Extract the [x, y] coordinate from the center of the cell holding the provided text.  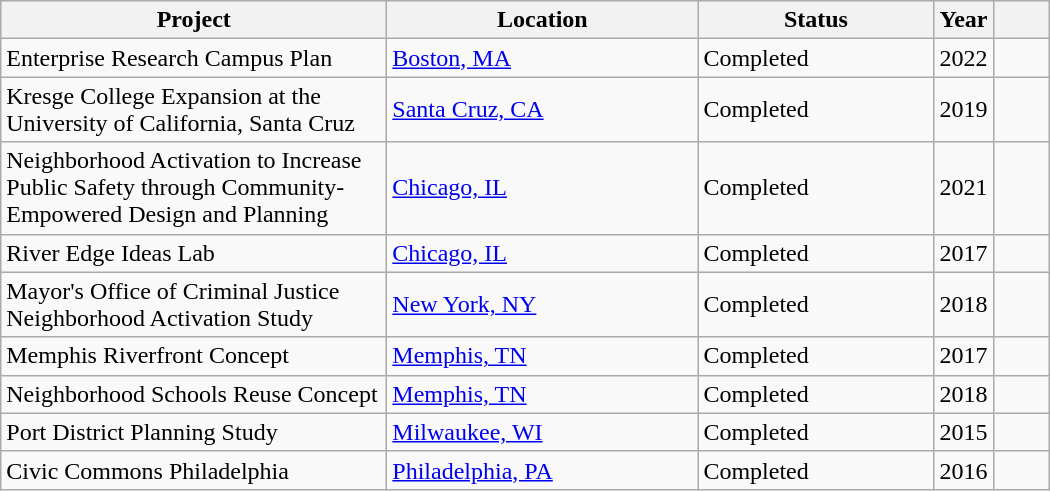
Kresge College Expansion at the University of California, Santa Cruz [194, 110]
Port District Planning Study [194, 432]
Status [816, 20]
Boston, MA [542, 58]
2021 [964, 188]
New York, NY [542, 304]
Project [194, 20]
River Edge Ideas Lab [194, 253]
Civic Commons Philadelphia [194, 470]
2022 [964, 58]
Neighborhood Activation to Increase Public Safety through Community-Empowered Design and Planning [194, 188]
Milwaukee, WI [542, 432]
Philadelphia, PA [542, 470]
Mayor's Office of Criminal Justice Neighborhood Activation Study [194, 304]
2016 [964, 470]
Neighborhood Schools Reuse Concept [194, 394]
Memphis Riverfront Concept [194, 356]
Enterprise Research Campus Plan [194, 58]
2019 [964, 110]
Location [542, 20]
2015 [964, 432]
Santa Cruz, CA [542, 110]
Year [964, 20]
